Return [x, y] of the center of cell containing provided text 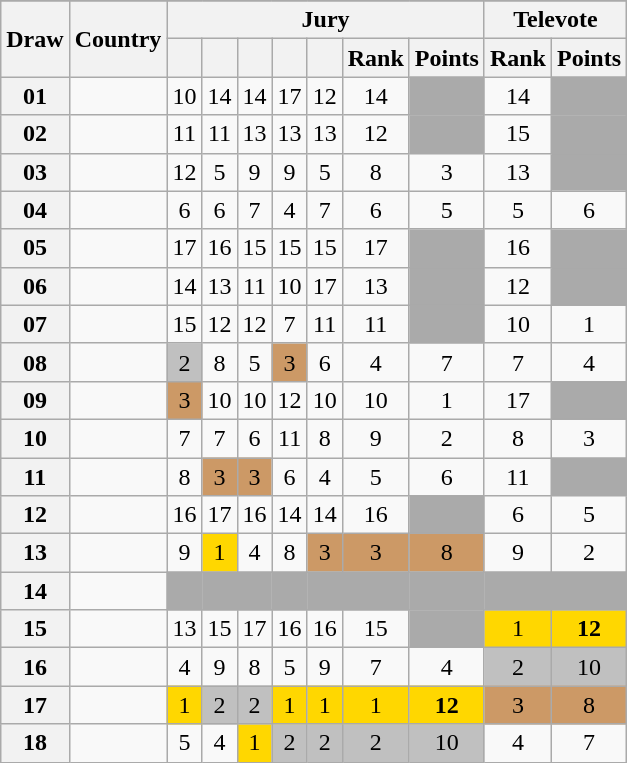
05 [35, 248]
08 [35, 362]
07 [35, 324]
04 [35, 210]
Televote [555, 20]
Jury [326, 20]
Country [118, 39]
02 [35, 134]
Draw [35, 39]
01 [35, 96]
18 [35, 743]
09 [35, 400]
03 [35, 172]
06 [35, 286]
